Find where the given text appears and provide that cell's center as (X, Y) coordinate. 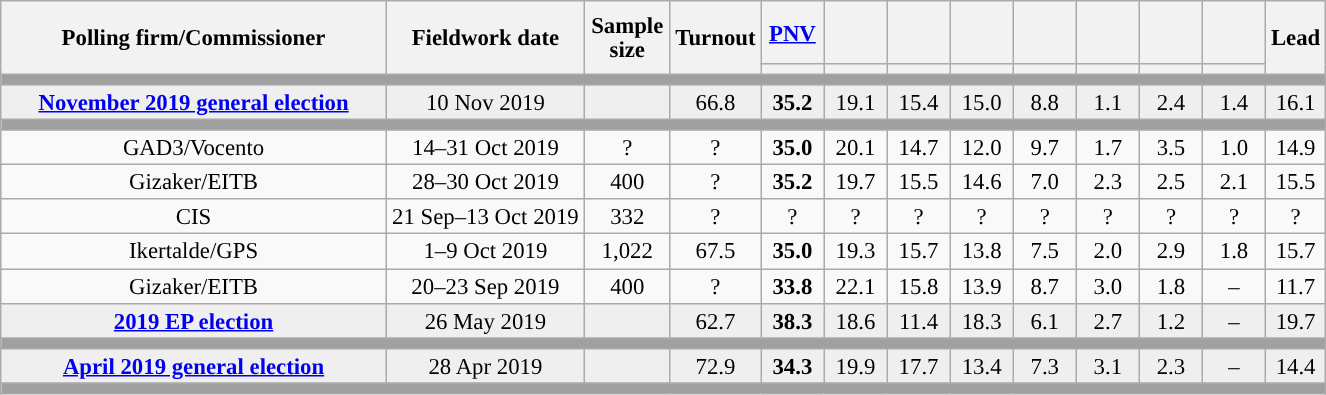
13.9 (982, 286)
20.1 (856, 148)
18.6 (856, 320)
72.9 (716, 366)
November 2019 general election (194, 102)
2.1 (1234, 182)
20–23 Sep 2019 (485, 286)
Lead (1296, 38)
10 Nov 2019 (485, 102)
2.7 (1108, 320)
16.1 (1296, 102)
66.8 (716, 102)
2.5 (1170, 182)
GAD3/Vocento (194, 148)
28–30 Oct 2019 (485, 182)
19.3 (856, 252)
3.1 (1108, 366)
8.7 (1044, 286)
21 Sep–13 Oct 2019 (485, 218)
26 May 2019 (485, 320)
2.4 (1170, 102)
1.1 (1108, 102)
2.0 (1108, 252)
April 2019 general election (194, 366)
33.8 (792, 286)
11.7 (1296, 286)
7.0 (1044, 182)
11.4 (918, 320)
9.7 (1044, 148)
13.8 (982, 252)
1,022 (627, 252)
15.4 (918, 102)
67.5 (716, 252)
14.6 (982, 182)
18.3 (982, 320)
15.0 (982, 102)
22.1 (856, 286)
Fieldwork date (485, 38)
17.7 (918, 366)
1.2 (1170, 320)
1.4 (1234, 102)
19.9 (856, 366)
14.7 (918, 148)
62.7 (716, 320)
3.0 (1108, 286)
3.5 (1170, 148)
14–31 Oct 2019 (485, 148)
19.1 (856, 102)
1–9 Oct 2019 (485, 252)
CIS (194, 218)
8.8 (1044, 102)
Ikertalde/GPS (194, 252)
7.5 (1044, 252)
2019 EP election (194, 320)
Turnout (716, 38)
1.0 (1234, 148)
28 Apr 2019 (485, 366)
Polling firm/Commissioner (194, 38)
14.4 (1296, 366)
1.7 (1108, 148)
34.3 (792, 366)
13.4 (982, 366)
PNV (792, 32)
332 (627, 218)
Sample size (627, 38)
6.1 (1044, 320)
15.8 (918, 286)
2.9 (1170, 252)
7.3 (1044, 366)
14.9 (1296, 148)
38.3 (792, 320)
12.0 (982, 148)
